Detect which cell encompasses the target text, then output its (X, Y) center coordinate. 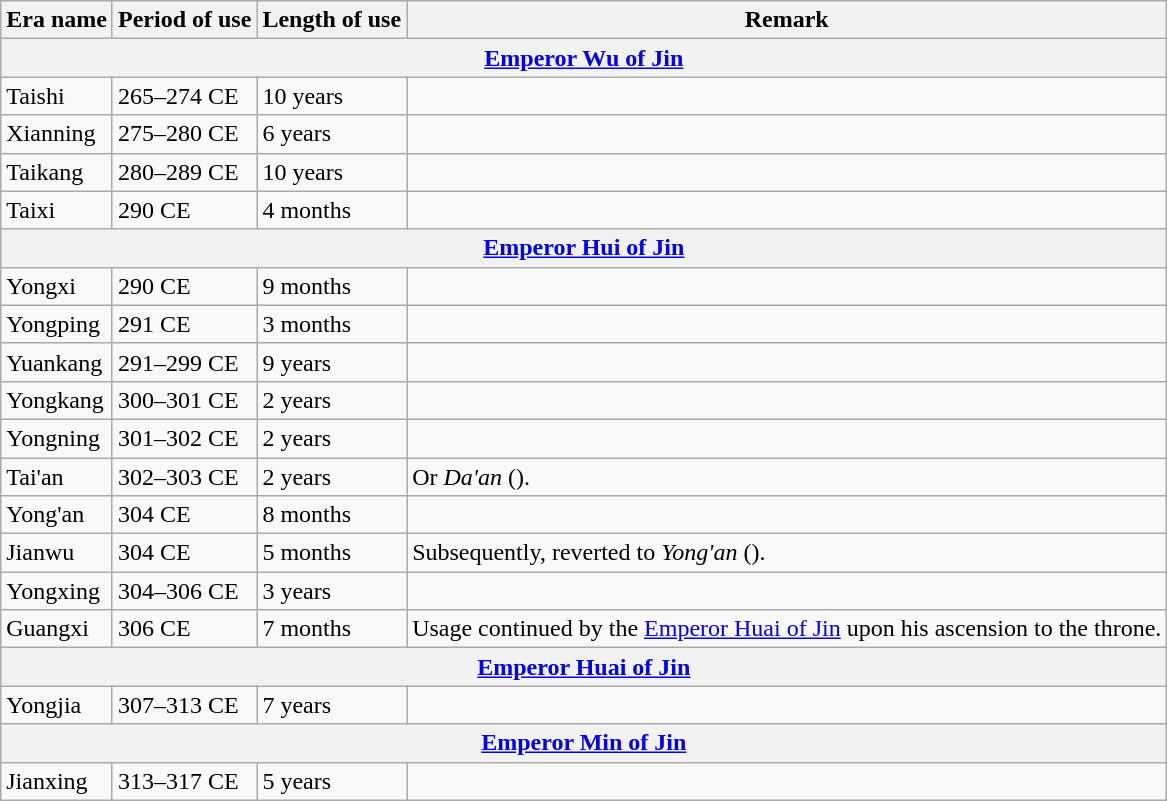
302–303 CE (184, 477)
6 years (332, 134)
Yong'an (57, 515)
3 years (332, 591)
Period of use (184, 20)
9 months (332, 286)
Emperor Hui of Jin (584, 248)
Emperor Min of Jin (584, 743)
Yongning (57, 438)
280–289 CE (184, 172)
Yongkang (57, 400)
3 months (332, 324)
265–274 CE (184, 96)
Taixi (57, 210)
Emperor Wu of Jin (584, 58)
313–317 CE (184, 781)
Jianwu (57, 553)
7 months (332, 629)
275–280 CE (184, 134)
Yongxi (57, 286)
Xianning (57, 134)
306 CE (184, 629)
9 years (332, 362)
8 months (332, 515)
301–302 CE (184, 438)
Remark (787, 20)
5 months (332, 553)
7 years (332, 705)
Era name (57, 20)
Subsequently, reverted to Yong'an (). (787, 553)
Jianxing (57, 781)
307–313 CE (184, 705)
Length of use (332, 20)
Taishi (57, 96)
Guangxi (57, 629)
Taikang (57, 172)
5 years (332, 781)
300–301 CE (184, 400)
Yongjia (57, 705)
Yongxing (57, 591)
304–306 CE (184, 591)
Yongping (57, 324)
291–299 CE (184, 362)
Usage continued by the Emperor Huai of Jin upon his ascension to the throne. (787, 629)
Tai'an (57, 477)
291 CE (184, 324)
Emperor Huai of Jin (584, 667)
Yuankang (57, 362)
Or Da'an (). (787, 477)
4 months (332, 210)
